Identify which cell holds the provided text, then report its (X, Y) central coordinate. 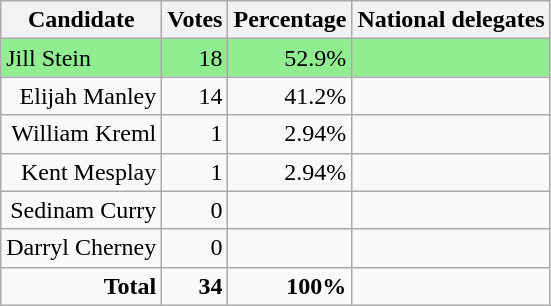
Darryl Cherney (82, 248)
Jill Stein (82, 58)
41.2% (290, 96)
Sedinam Curry (82, 210)
18 (195, 58)
52.9% (290, 58)
Total (82, 286)
Votes (195, 20)
34 (195, 286)
William Kreml (82, 134)
Candidate (82, 20)
National delegates (451, 20)
Elijah Manley (82, 96)
Percentage (290, 20)
100% (290, 286)
Kent Mesplay (82, 172)
14 (195, 96)
